Return (X, Y) of the center of cell containing provided text 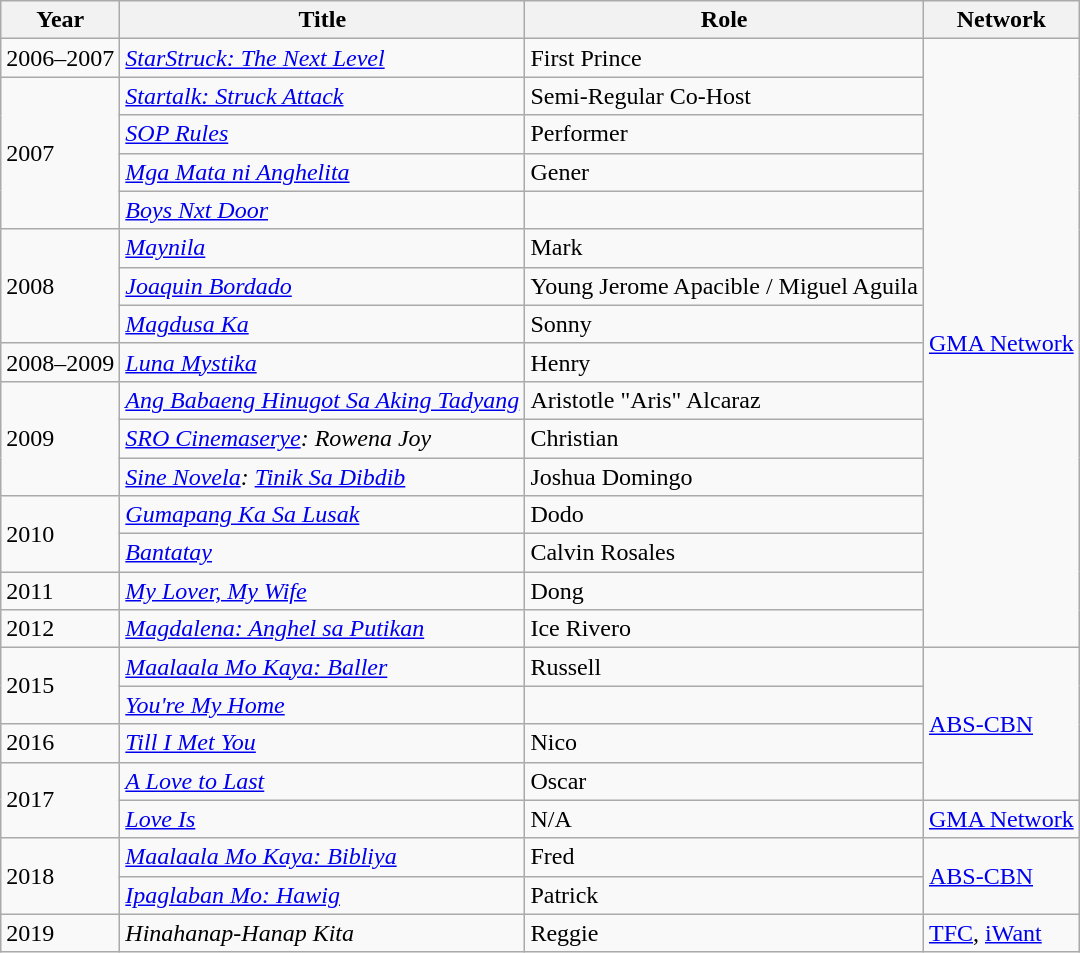
Henry (724, 362)
SRO Cinemaserye: Rowena Joy (322, 438)
Gumapang Ka Sa Lusak (322, 515)
My Lover, My Wife (322, 591)
Aristotle "Aris" Alcaraz (724, 400)
Ang Babaeng Hinugot Sa Aking Tadyang (322, 400)
2010 (60, 534)
Performer (724, 134)
Sonny (724, 324)
Joshua Domingo (724, 477)
2015 (60, 686)
Oscar (724, 781)
Magdalena: Anghel sa Putikan (322, 629)
2017 (60, 800)
Nico (724, 743)
Maalaala Mo Kaya: Bibliya (322, 857)
A Love to Last (322, 781)
Bantatay (322, 553)
Till I Met You (322, 743)
2008–2009 (60, 362)
First Prince (724, 58)
Russell (724, 667)
Gener (724, 172)
2009 (60, 438)
Ipaglaban Mo: Hawig (322, 895)
2018 (60, 876)
You're My Home (322, 705)
TFC, iWant (1001, 933)
Boys Nxt Door (322, 210)
2007 (60, 153)
Young Jerome Apacible / Miguel Aguila (724, 286)
StarStruck: The Next Level (322, 58)
2012 (60, 629)
Magdusa Ka (322, 324)
Joaquin Bordado (322, 286)
Role (724, 20)
2008 (60, 286)
2016 (60, 743)
Maalaala Mo Kaya: Baller (322, 667)
Dodo (724, 515)
Hinahanap-Hanap Kita (322, 933)
Calvin Rosales (724, 553)
Mark (724, 248)
Semi-Regular Co-Host (724, 96)
Sine Novela: Tinik Sa Dibdib (322, 477)
Fred (724, 857)
N/A (724, 819)
Mga Mata ni Anghelita (322, 172)
SOP Rules (322, 134)
Dong (724, 591)
2011 (60, 591)
Christian (724, 438)
Network (1001, 20)
Patrick (724, 895)
Title (322, 20)
Ice Rivero (724, 629)
Startalk: Struck Attack (322, 96)
2006–2007 (60, 58)
Reggie (724, 933)
Maynila (322, 248)
Year (60, 20)
Love Is (322, 819)
2019 (60, 933)
Luna Mystika (322, 362)
